Find where the given text appears and provide that cell's center as [x, y] coordinate. 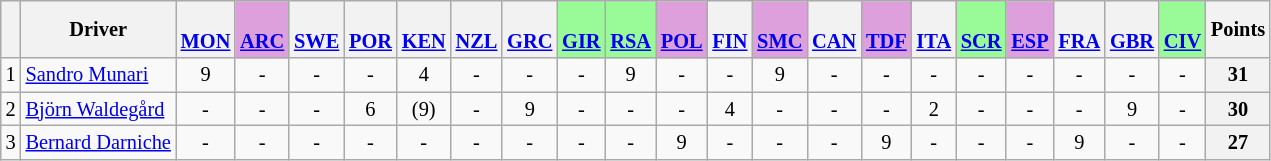
MON [206, 29]
FIN [730, 29]
1 [11, 75]
ESP [1030, 29]
FRA [1079, 29]
POL [682, 29]
ARC [262, 29]
ITA [934, 29]
KEN [424, 29]
TDF [886, 29]
6 [370, 109]
30 [1238, 109]
SMC [780, 29]
POR [370, 29]
Sandro Munari [98, 75]
Björn Waldegård [98, 109]
Points [1238, 29]
CAN [834, 29]
SWE [316, 29]
GIR [581, 29]
SCR [981, 29]
CIV [1182, 29]
Driver [98, 29]
GBR [1132, 29]
GRC [530, 29]
27 [1238, 142]
Bernard Darniche [98, 142]
NZL [477, 29]
3 [11, 142]
RSA [630, 29]
(9) [424, 109]
31 [1238, 75]
